For the text-containing cell, return its midpoint in (X, Y) coordinate format. 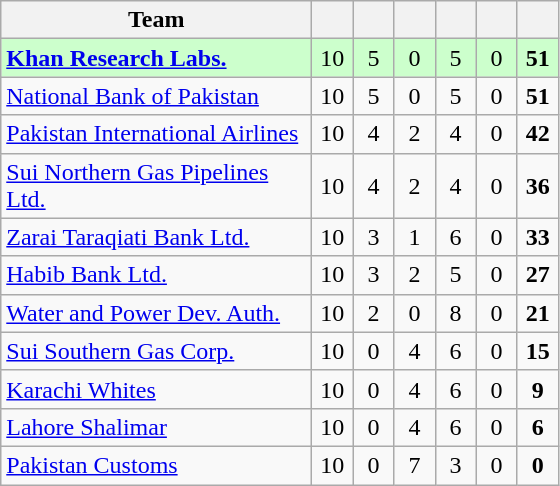
Water and Power Dev. Auth. (156, 313)
42 (538, 134)
Team (156, 20)
Zarai Taraqiati Bank Ltd. (156, 237)
Sui Southern Gas Corp. (156, 351)
9 (538, 389)
Khan Research Labs. (156, 58)
15 (538, 351)
36 (538, 186)
Sui Northern Gas Pipelines Ltd. (156, 186)
Pakistan International Airlines (156, 134)
Lahore Shalimar (156, 427)
33 (538, 237)
1 (414, 237)
Karachi Whites (156, 389)
National Bank of Pakistan (156, 96)
21 (538, 313)
7 (414, 465)
27 (538, 275)
8 (456, 313)
Habib Bank Ltd. (156, 275)
Pakistan Customs (156, 465)
